Return the [X, Y] coordinate for the center point of the cell that contains the specified text.  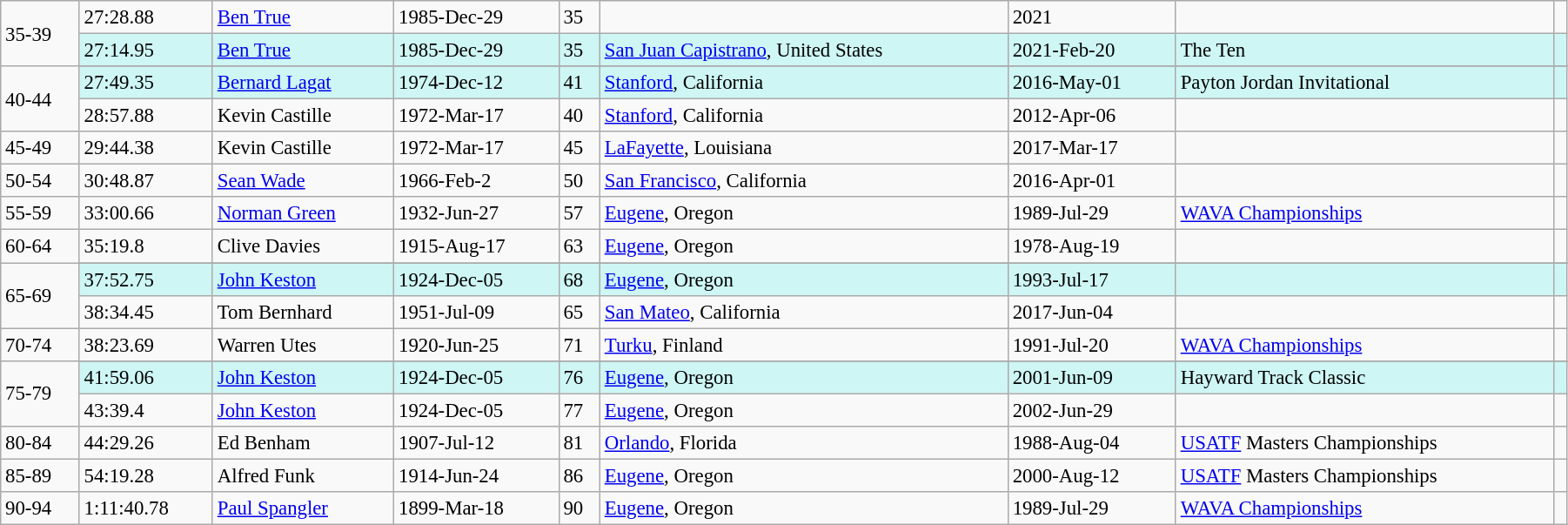
77 [580, 410]
1993-Jul-17 [1091, 279]
27:49.35 [146, 83]
63 [580, 246]
40-44 [40, 99]
Warren Utes [303, 345]
76 [580, 377]
65 [580, 312]
45 [580, 148]
Paul Spangler [303, 508]
Norman Green [303, 213]
1:11:40.78 [146, 508]
90-94 [40, 508]
Turku, Finland [804, 345]
1932-Jun-27 [477, 213]
71 [580, 345]
1966-Feb-2 [477, 181]
86 [580, 475]
San Mateo, California [804, 312]
80-84 [40, 443]
2021 [1091, 17]
Clive Davies [303, 246]
2017-Mar-17 [1091, 148]
45-49 [40, 148]
41 [580, 83]
2016-May-01 [1091, 83]
1974-Dec-12 [477, 83]
41:59.06 [146, 377]
2016-Apr-01 [1091, 181]
Hayward Track Classic [1364, 377]
2021-Feb-20 [1091, 50]
1915-Aug-17 [477, 246]
81 [580, 443]
1907-Jul-12 [477, 443]
1920-Jun-25 [477, 345]
54:19.28 [146, 475]
LaFayette, Louisiana [804, 148]
27:14.95 [146, 50]
Bernard Lagat [303, 83]
38:23.69 [146, 345]
37:52.75 [146, 279]
Alfred Funk [303, 475]
Payton Jordan Invitational [1364, 83]
Ed Benham [303, 443]
68 [580, 279]
Sean Wade [303, 181]
2002-Jun-29 [1091, 410]
28:57.88 [146, 116]
27:28.88 [146, 17]
35-39 [40, 33]
38:34.45 [146, 312]
2012-Apr-06 [1091, 116]
40 [580, 116]
29:44.38 [146, 148]
33:00.66 [146, 213]
Orlando, Florida [804, 443]
1951-Jul-09 [477, 312]
Tom Bernhard [303, 312]
65-69 [40, 296]
The Ten [1364, 50]
35:19.8 [146, 246]
90 [580, 508]
1978-Aug-19 [1091, 246]
57 [580, 213]
50 [580, 181]
30:48.87 [146, 181]
1991-Jul-20 [1091, 345]
43:39.4 [146, 410]
50-54 [40, 181]
San Francisco, California [804, 181]
55-59 [40, 213]
1899-Mar-18 [477, 508]
2017-Jun-04 [1091, 312]
44:29.26 [146, 443]
70-74 [40, 345]
60-64 [40, 246]
2000-Aug-12 [1091, 475]
San Juan Capistrano, United States [804, 50]
1914-Jun-24 [477, 475]
2001-Jun-09 [1091, 377]
75-79 [40, 394]
1988-Aug-04 [1091, 443]
85-89 [40, 475]
